Detect which cell encompasses the target text, then output its (X, Y) center coordinate. 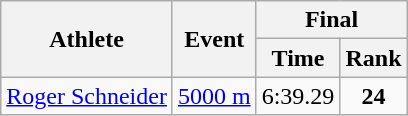
24 (374, 96)
Event (214, 39)
6:39.29 (298, 96)
Athlete (87, 39)
Rank (374, 58)
5000 m (214, 96)
Time (298, 58)
Roger Schneider (87, 96)
Final (332, 20)
